Search for the cell housing the specified text and yield its (X, Y) center coordinate. 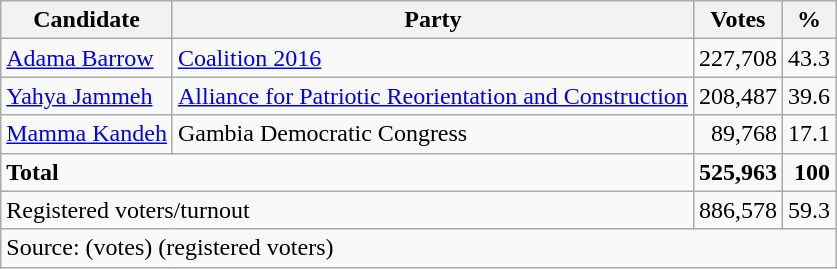
Adama Barrow (87, 58)
17.1 (808, 134)
Coalition 2016 (432, 58)
39.6 (808, 96)
Party (432, 20)
208,487 (738, 96)
525,963 (738, 172)
Mamma Kandeh (87, 134)
Gambia Democratic Congress (432, 134)
100 (808, 172)
Source: (votes) (registered voters) (418, 248)
89,768 (738, 134)
227,708 (738, 58)
Registered voters/turnout (348, 210)
Alliance for Patriotic Reorientation and Construction (432, 96)
% (808, 20)
43.3 (808, 58)
Candidate (87, 20)
Votes (738, 20)
886,578 (738, 210)
Yahya Jammeh (87, 96)
59.3 (808, 210)
Total (348, 172)
